For the text-containing cell, return its midpoint in (X, Y) coordinate format. 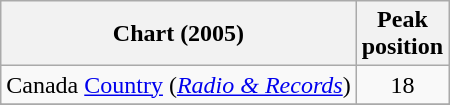
Chart (2005) (178, 34)
Peakposition (402, 34)
18 (402, 85)
Canada Country (Radio & Records) (178, 85)
